Locate the cell with the specified text and output its [X, Y] center coordinate. 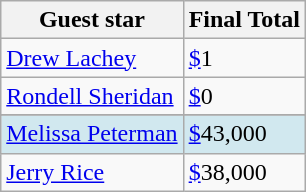
Rondell Sheridan [92, 96]
Melissa Peterman [92, 134]
$38,000 [244, 172]
$1 [244, 58]
$0 [244, 96]
Jerry Rice [92, 172]
$43,000 [244, 134]
Final Total [244, 20]
Drew Lachey [92, 58]
Guest star [92, 20]
